For the text-containing cell, return its midpoint in [x, y] coordinate format. 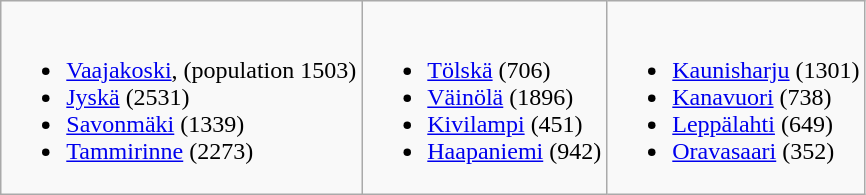
Tölskä (706)Väinölä (1896)Kivilampi (451)Haapaniemi (942) [484, 98]
Kaunisharju (1301)Kanavuori (738)Leppälahti (649)Oravasaari (352) [736, 98]
Vaajakoski, (population 1503)Jyskä (2531)Savonmäki (1339)Tammirinne (2273) [182, 98]
